Extract the (x, y) coordinate from the center of the cell holding the provided text.  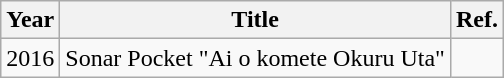
2016 (30, 58)
Year (30, 20)
Title (256, 20)
Ref. (476, 20)
Sonar Pocket "Ai o komete Okuru Uta" (256, 58)
